Return the [x, y] coordinate for the center point of the cell that contains the specified text.  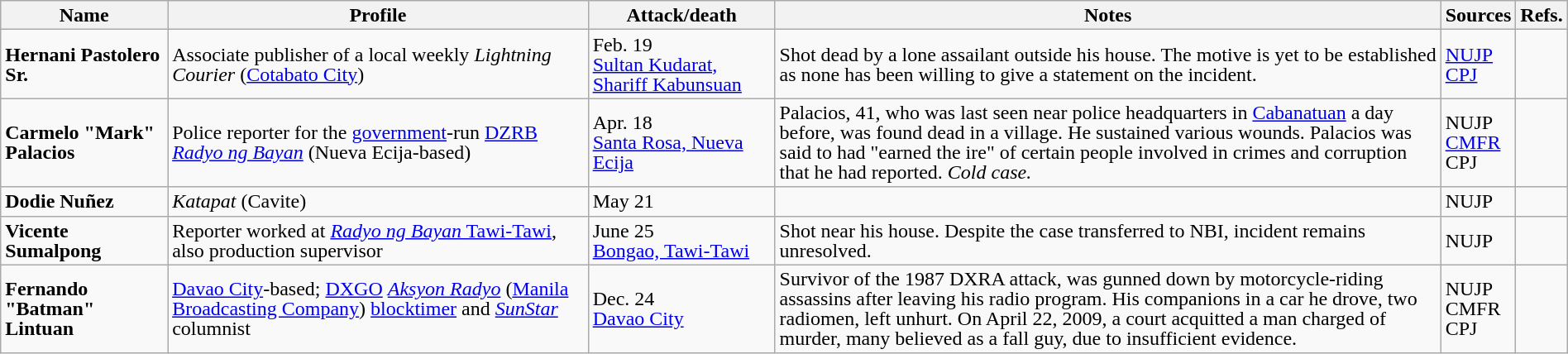
Hernani Pastolero Sr. [84, 65]
Katapat (Cavite) [379, 202]
Notes [1108, 15]
Reporter worked at Radyo ng Bayan Tawi-Tawi, also production supervisor [379, 240]
Carmelo "Mark" Palacios [84, 142]
Shot near his house. Despite the case transferred to NBI, incident remains unresolved. [1108, 240]
Sources [1479, 15]
NUJPCPJ [1479, 65]
June 25Bongao, Tawi-Tawi [681, 240]
Refs. [1542, 15]
Davao City-based; DXGO Aksyon Radyo (Manila Broadcasting Company) blocktimer and SunStar columnist [379, 309]
Shot dead by a lone assailant outside his house. The motive is yet to be established as none has been willing to give a statement on the incident. [1108, 65]
Fernando "Batman" Lintuan [84, 309]
Profile [379, 15]
Dodie Nuñez [84, 202]
Attack/death [681, 15]
Dec. 24Davao City [681, 309]
Name [84, 15]
Vicente Sumalpong [84, 240]
May 21 [681, 202]
Feb. 19Sultan Kudarat, Shariff Kabunsuan [681, 65]
Associate publisher of a local weekly Lightning Courier (Cotabato City) [379, 65]
Police reporter for the government-run DZRB Radyo ng Bayan (Nueva Ecija-based) [379, 142]
Apr. 18Santa Rosa, Nueva Ecija [681, 142]
